Identify which cell holds the provided text, then report its (x, y) central coordinate. 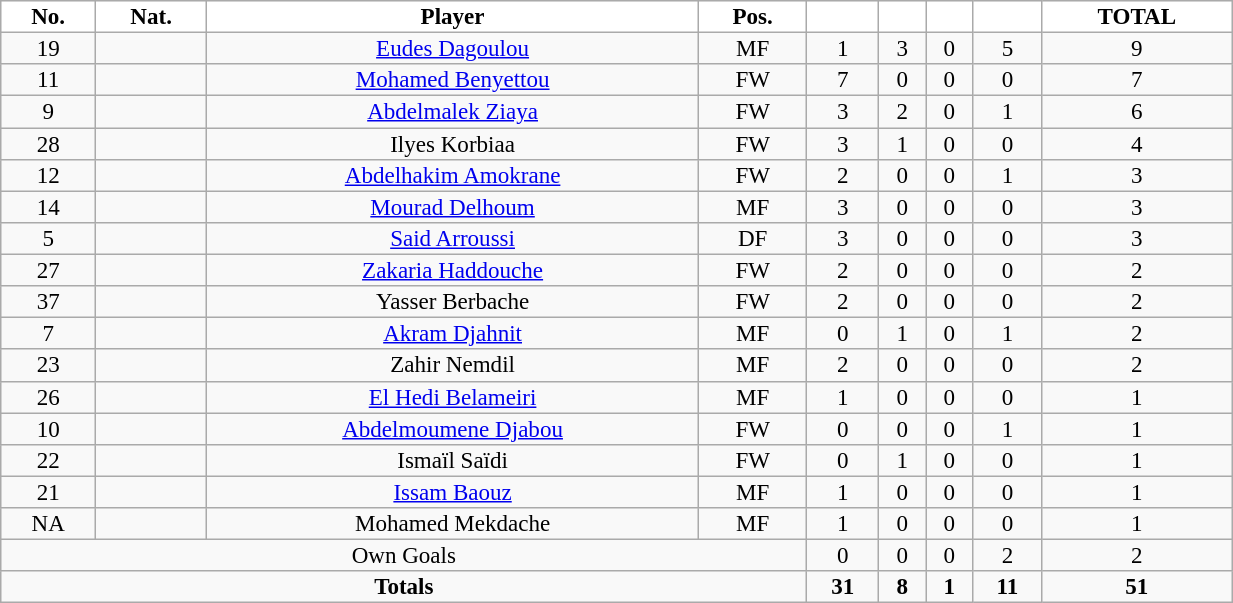
Totals (404, 587)
Mourad Delhoum (453, 207)
22 (48, 461)
19 (48, 49)
Akram Djahnit (453, 334)
Said Arroussi (453, 239)
Mohamed Mekdache (453, 524)
4 (1137, 144)
Nat. (152, 17)
DF (752, 239)
NA (48, 524)
21 (48, 492)
El Hedi Belameiri (453, 397)
6 (1137, 112)
Zahir Nemdil (453, 366)
51 (1137, 587)
12 (48, 176)
Issam Baouz (453, 492)
No. (48, 17)
31 (843, 587)
Abdelmalek Ziaya (453, 112)
Ismaïl Saïdi (453, 461)
27 (48, 271)
28 (48, 144)
26 (48, 397)
37 (48, 302)
Abdelhakim Amokrane (453, 176)
Yasser Berbache (453, 302)
Ilyes Korbiaa (453, 144)
14 (48, 207)
Pos. (752, 17)
8 (902, 587)
Zakaria Haddouche (453, 271)
TOTAL (1137, 17)
23 (48, 366)
Own Goals (404, 556)
10 (48, 429)
Mohamed Benyettou (453, 80)
Eudes Dagoulou (453, 49)
Abdelmoumene Djabou (453, 429)
Player (453, 17)
